Output the (x, y) coordinate of the center of the cell containing the given text.  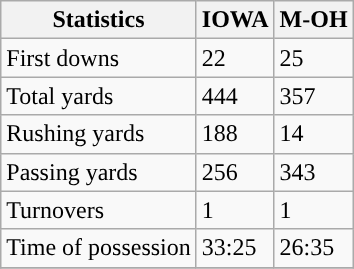
IOWA (235, 20)
343 (314, 172)
Time of possession (99, 248)
Rushing yards (99, 134)
25 (314, 58)
Total yards (99, 96)
26:35 (314, 248)
188 (235, 134)
M-OH (314, 20)
Turnovers (99, 210)
Passing yards (99, 172)
256 (235, 172)
Statistics (99, 20)
First downs (99, 58)
444 (235, 96)
22 (235, 58)
14 (314, 134)
357 (314, 96)
33:25 (235, 248)
